Identify which cell holds the provided text, then report its [X, Y] central coordinate. 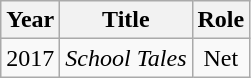
Role [221, 20]
2017 [30, 58]
School Tales [126, 58]
Net [221, 58]
Year [30, 20]
Title [126, 20]
